Capture the cell that displays the provided text and extract its (X, Y) central coordinate. 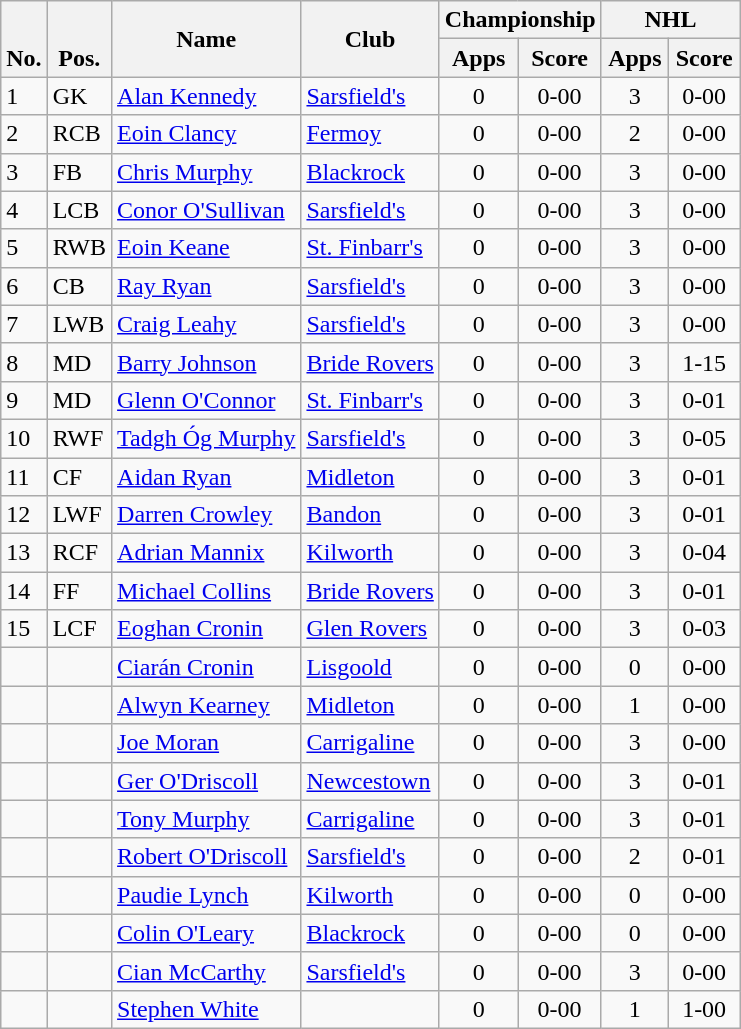
5 (24, 248)
Ciarán Cronin (206, 667)
FF (79, 591)
RWF (79, 438)
Colin O'Leary (206, 933)
Adrian Mannix (206, 553)
Eoghan Cronin (206, 629)
1-00 (704, 1009)
LCF (79, 629)
RCF (79, 553)
Tony Murphy (206, 819)
Craig Leahy (206, 324)
0-04 (704, 553)
11 (24, 477)
15 (24, 629)
Alan Kennedy (206, 96)
LCB (79, 210)
Bandon (370, 515)
Club (370, 39)
Fermoy (370, 134)
LWF (79, 515)
Alwyn Kearney (206, 705)
GK (79, 96)
Eoin Keane (206, 248)
7 (24, 324)
Aidan Ryan (206, 477)
Stephen White (206, 1009)
13 (24, 553)
8 (24, 362)
Conor O'Sullivan (206, 210)
Paudie Lynch (206, 895)
Name (206, 39)
Lisgoold (370, 667)
CB (79, 286)
No. (24, 39)
Tadgh Óg Murphy (206, 438)
12 (24, 515)
RWB (79, 248)
Michael Collins (206, 591)
10 (24, 438)
LWB (79, 324)
Pos. (79, 39)
Cian McCarthy (206, 971)
Newcestown (370, 781)
Darren Crowley (206, 515)
RCB (79, 134)
4 (24, 210)
Chris Murphy (206, 172)
0-03 (704, 629)
6 (24, 286)
NHL (670, 20)
Glenn O'Connor (206, 400)
0-05 (704, 438)
Ger O'Driscoll (206, 781)
1-15 (704, 362)
FB (79, 172)
Glen Rovers (370, 629)
Ray Ryan (206, 286)
14 (24, 591)
Robert O'Driscoll (206, 857)
CF (79, 477)
Eoin Clancy (206, 134)
9 (24, 400)
Championship (520, 20)
Joe Moran (206, 743)
Barry Johnson (206, 362)
